Pinpoint the cell where the given text exists, returning its [X, Y] midpoint coordinate. 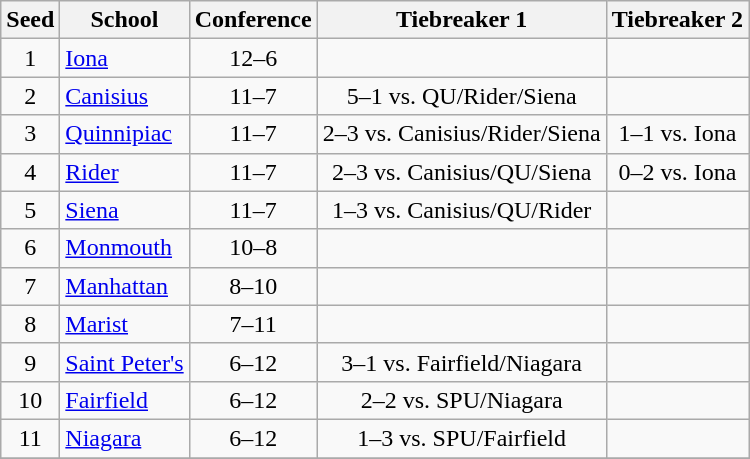
6 [30, 248]
School [124, 20]
1–3 vs. SPU/Fairfield [462, 438]
2–3 vs. Canisius/QU/Siena [462, 172]
7 [30, 286]
0–2 vs. Iona [677, 172]
Canisius [124, 96]
2–3 vs. Canisius/Rider/Siena [462, 134]
9 [30, 362]
11 [30, 438]
Iona [124, 58]
Marist [124, 324]
5 [30, 210]
1–1 vs. Iona [677, 134]
3–1 vs. Fairfield/Niagara [462, 362]
12–6 [253, 58]
3 [30, 134]
10–8 [253, 248]
Tiebreaker 1 [462, 20]
Manhattan [124, 286]
10 [30, 400]
Tiebreaker 2 [677, 20]
Conference [253, 20]
Rider [124, 172]
8–10 [253, 286]
4 [30, 172]
2 [30, 96]
Seed [30, 20]
Siena [124, 210]
Monmouth [124, 248]
2–2 vs. SPU/Niagara [462, 400]
Saint Peter's [124, 362]
Quinnipiac [124, 134]
Fairfield [124, 400]
1 [30, 58]
1–3 vs. Canisius/QU/Rider [462, 210]
8 [30, 324]
5–1 vs. QU/Rider/Siena [462, 96]
7–11 [253, 324]
Niagara [124, 438]
